Return the [X, Y] coordinate for the center point of the cell that contains the specified text.  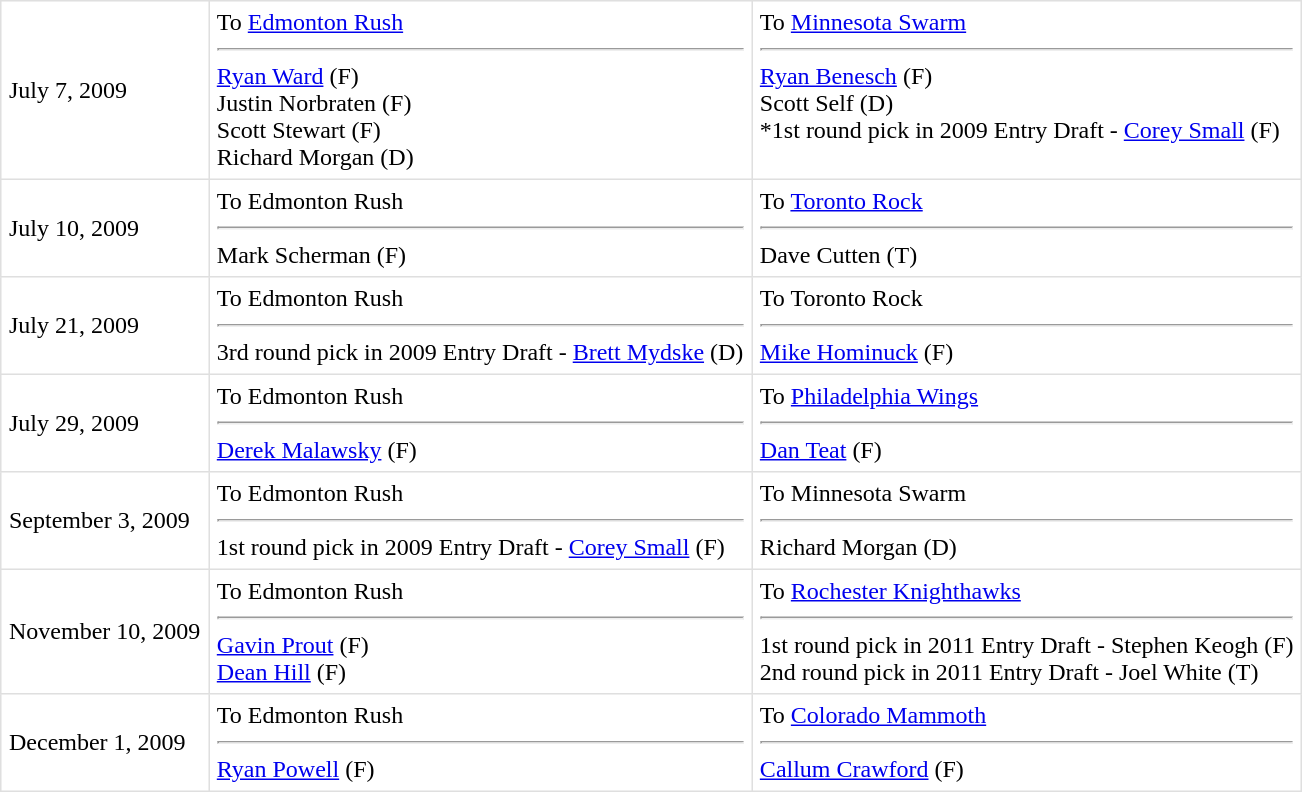
December 1, 2009 [105, 743]
To Edmonton Rush 1st round pick in 2009 Entry Draft - Corey Small (F) [480, 521]
To Toronto Rock Dave Cutten (T) [1027, 228]
To Edmonton Rush Ryan Powell (F) [480, 743]
July 21, 2009 [105, 326]
To Edmonton Rush Ryan Ward (F) Justin Norbraten (F) Scott Stewart (F) Richard Morgan (D) [480, 90]
September 3, 2009 [105, 521]
To Minnesota Swarm Richard Morgan (D) [1027, 521]
To Edmonton Rush Derek Malawsky (F) [480, 423]
To Edmonton Rush 3rd round pick in 2009 Entry Draft - Brett Mydske (D) [480, 326]
To Philadelphia Wings Dan Teat (F) [1027, 423]
July 10, 2009 [105, 228]
To Edmonton Rush Mark Scherman (F) [480, 228]
November 10, 2009 [105, 631]
To Toronto Rock Mike Hominuck (F) [1027, 326]
To Minnesota Swarm Ryan Benesch (F) Scott Self (D) *1st round pick in 2009 Entry Draft - Corey Small (F) [1027, 90]
July 29, 2009 [105, 423]
To Colorado Mammoth Callum Crawford (F) [1027, 743]
To Rochester Knighthawks 1st round pick in 2011 Entry Draft - Stephen Keogh (F) 2nd round pick in 2011 Entry Draft - Joel White (T) [1027, 631]
To Edmonton Rush Gavin Prout (F) Dean Hill (F) [480, 631]
July 7, 2009 [105, 90]
